Search for the cell housing the specified text and yield its (X, Y) center coordinate. 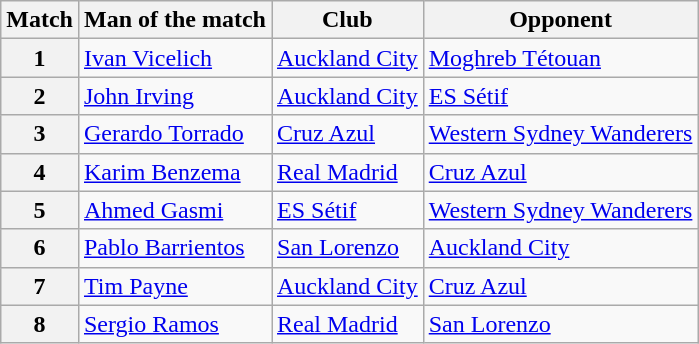
Tim Payne (174, 286)
Match (40, 20)
6 (40, 248)
1 (40, 58)
7 (40, 286)
5 (40, 210)
Ahmed Gasmi (174, 210)
Club (348, 20)
Man of the match (174, 20)
Ivan Vicelich (174, 58)
4 (40, 172)
Opponent (560, 20)
Karim Benzema (174, 172)
8 (40, 324)
2 (40, 96)
John Irving (174, 96)
Pablo Barrientos (174, 248)
Moghreb Tétouan (560, 58)
3 (40, 134)
Gerardo Torrado (174, 134)
Sergio Ramos (174, 324)
